Scan for the cell matching the given text and deliver its [X, Y] coordinate at center. 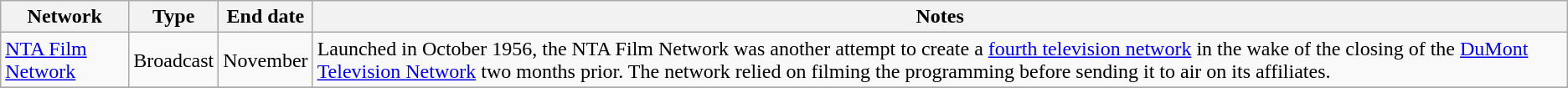
Notes [940, 17]
November [266, 60]
Broadcast [174, 60]
Network [65, 17]
NTA Film Network [65, 60]
End date [266, 17]
Type [174, 17]
